Pinpoint the cell where the given text exists, returning its [X, Y] midpoint coordinate. 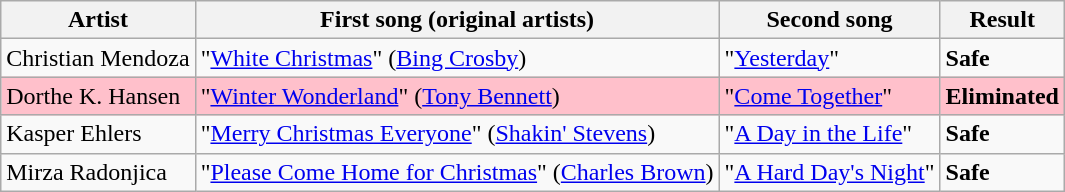
Kasper Ehlers [98, 134]
"Winter Wonderland" (Tony Bennett) [457, 96]
Dorthe K. Hansen [98, 96]
Artist [98, 20]
Christian Mendoza [98, 58]
Eliminated [1002, 96]
Result [1002, 20]
"Merry Christmas Everyone" (Shakin' Stevens) [457, 134]
Second song [830, 20]
"Please Come Home for Christmas" (Charles Brown) [457, 172]
First song (original artists) [457, 20]
Mirza Radonjica [98, 172]
"White Christmas" (Bing Crosby) [457, 58]
"A Hard Day's Night" [830, 172]
"Yesterday" [830, 58]
"A Day in the Life" [830, 134]
"Come Together" [830, 96]
